Identify which cell holds the provided text, then report its (x, y) central coordinate. 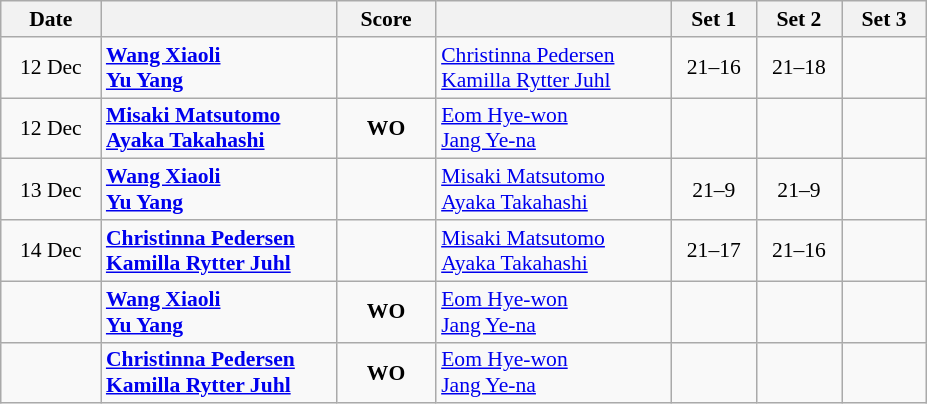
Score (386, 19)
21–17 (714, 250)
13 Dec (51, 190)
Set 1 (714, 19)
14 Dec (51, 250)
Date (51, 19)
Set 3 (884, 19)
21–18 (798, 68)
Set 2 (798, 19)
